Detect which cell encompasses the target text, then output its (x, y) center coordinate. 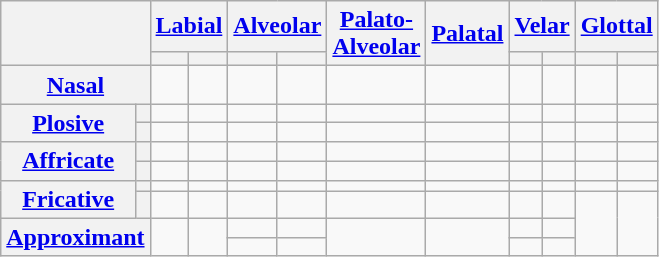
Nasal (76, 85)
Labial (189, 26)
Plosive (68, 123)
Palato-Alveolar (376, 34)
Glottal (616, 26)
Alveolar (278, 26)
Palatal (468, 34)
Fricative (68, 199)
Approximant (76, 237)
Velar (542, 26)
Affricate (68, 161)
